Capture the cell that displays the provided text and extract its [X, Y] central coordinate. 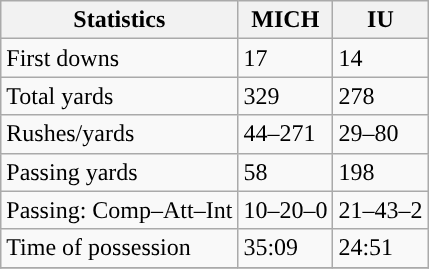
329 [286, 96]
21–43–2 [380, 210]
24:51 [380, 248]
29–80 [380, 134]
Statistics [120, 20]
35:09 [286, 248]
Passing: Comp–Att–Int [120, 210]
58 [286, 172]
Total yards [120, 96]
14 [380, 58]
Time of possession [120, 248]
44–271 [286, 134]
278 [380, 96]
Passing yards [120, 172]
First downs [120, 58]
198 [380, 172]
10–20–0 [286, 210]
MICH [286, 20]
Rushes/yards [120, 134]
IU [380, 20]
17 [286, 58]
